Identify which cell holds the provided text, then report its [X, Y] central coordinate. 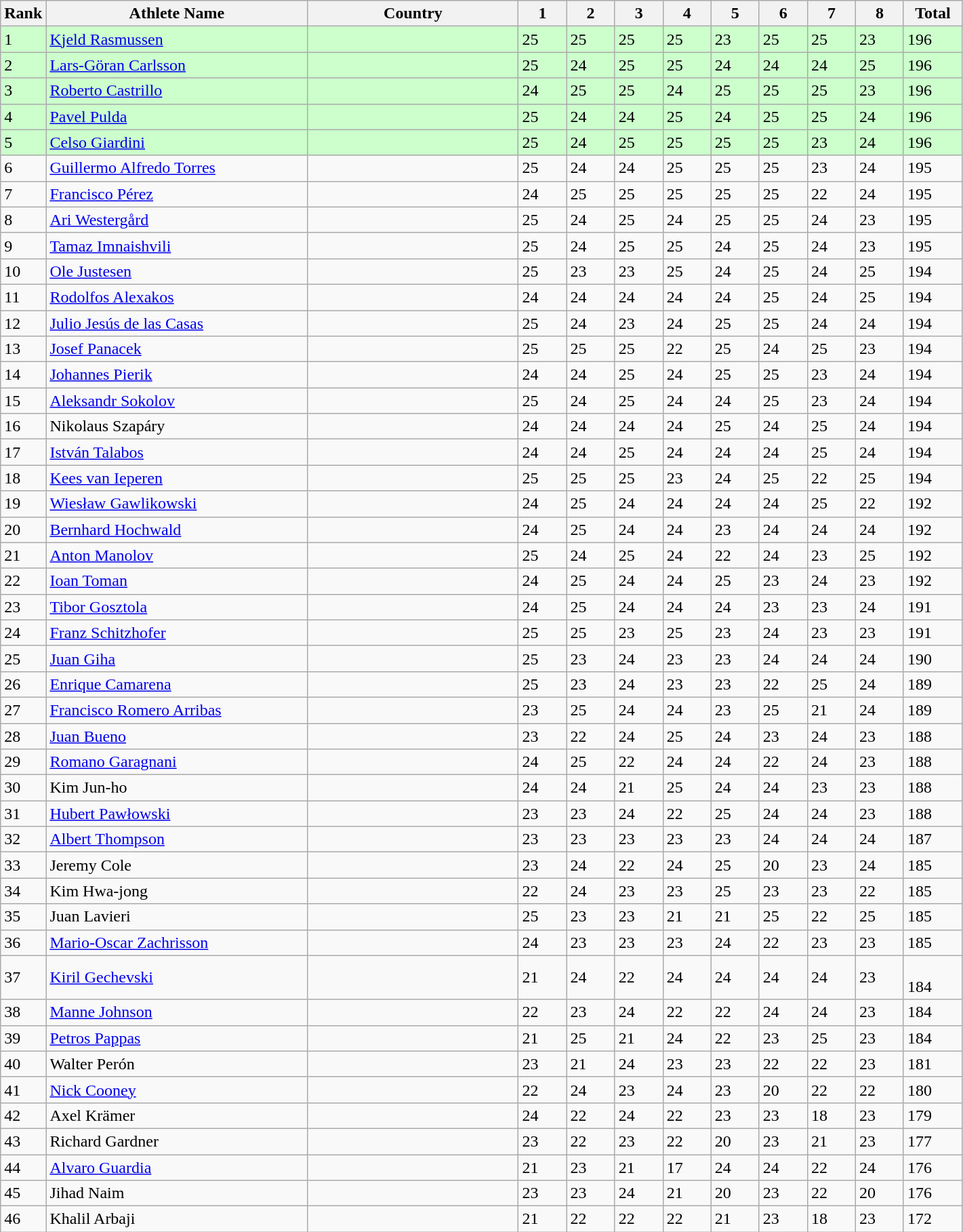
Richard Gardner [177, 1141]
35 [23, 917]
Hubert Pawłowski [177, 814]
Jihad Naim [177, 1193]
32 [23, 839]
Manne Johnson [177, 1012]
Francisco Pérez [177, 194]
Rank [23, 14]
Nikolaus Szapáry [177, 426]
Ioan Toman [177, 581]
Alvaro Guardia [177, 1167]
Kiril Gechevski [177, 978]
38 [23, 1012]
33 [23, 865]
Ari Westergård [177, 220]
177 [933, 1141]
Albert Thompson [177, 839]
Country [413, 14]
44 [23, 1167]
46 [23, 1219]
Rodolfos Alexakos [177, 297]
Juan Giha [177, 658]
34 [23, 891]
Kim Jun-ho [177, 788]
Wiesław Gawlikowski [177, 504]
Pavel Pulda [177, 117]
Guillermo Alfredo Torres [177, 168]
190 [933, 658]
Nick Cooney [177, 1090]
Roberto Castrillo [177, 91]
Juan Bueno [177, 736]
Kim Hwa-jong [177, 891]
9 [23, 245]
Tibor Gosztola [177, 607]
Ole Justesen [177, 271]
Mario-Oscar Zachrisson [177, 942]
30 [23, 788]
Romano Garagnani [177, 762]
45 [23, 1193]
12 [23, 323]
Athlete Name [177, 14]
43 [23, 1141]
Axel Krämer [177, 1115]
40 [23, 1064]
Celso Giardini [177, 142]
29 [23, 762]
181 [933, 1064]
Kjeld Rasmussen [177, 39]
Anton Manolov [177, 555]
Tamaz Imnaishvili [177, 245]
Bernhard Hochwald [177, 530]
36 [23, 942]
Francisco Romero Arribas [177, 710]
187 [933, 839]
28 [23, 736]
Julio Jesús de las Casas [177, 323]
Josef Panacek [177, 349]
István Talabos [177, 452]
Enrique Camarena [177, 684]
27 [23, 710]
Franz Schitzhofer [177, 633]
19 [23, 504]
16 [23, 426]
42 [23, 1115]
26 [23, 684]
Kees van Ieperen [177, 478]
10 [23, 271]
Jeremy Cole [177, 865]
172 [933, 1219]
Total [933, 14]
13 [23, 349]
Petros Pappas [177, 1038]
Aleksandr Sokolov [177, 401]
179 [933, 1115]
15 [23, 401]
39 [23, 1038]
Lars-Göran Carlsson [177, 65]
Walter Perón [177, 1064]
41 [23, 1090]
Juan Lavieri [177, 917]
11 [23, 297]
37 [23, 978]
14 [23, 375]
Khalil Arbaji [177, 1219]
31 [23, 814]
Johannes Pierik [177, 375]
180 [933, 1090]
